Pinpoint the cell where the given text exists, returning its [X, Y] midpoint coordinate. 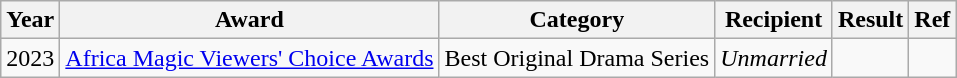
Unmarried [774, 58]
Recipient [774, 20]
Africa Magic Viewers' Choice Awards [250, 58]
Year [30, 20]
2023 [30, 58]
Best Original Drama Series [577, 58]
Result [870, 20]
Ref [932, 20]
Category [577, 20]
Award [250, 20]
